Scan for the cell matching the given text and deliver its (x, y) coordinate at center. 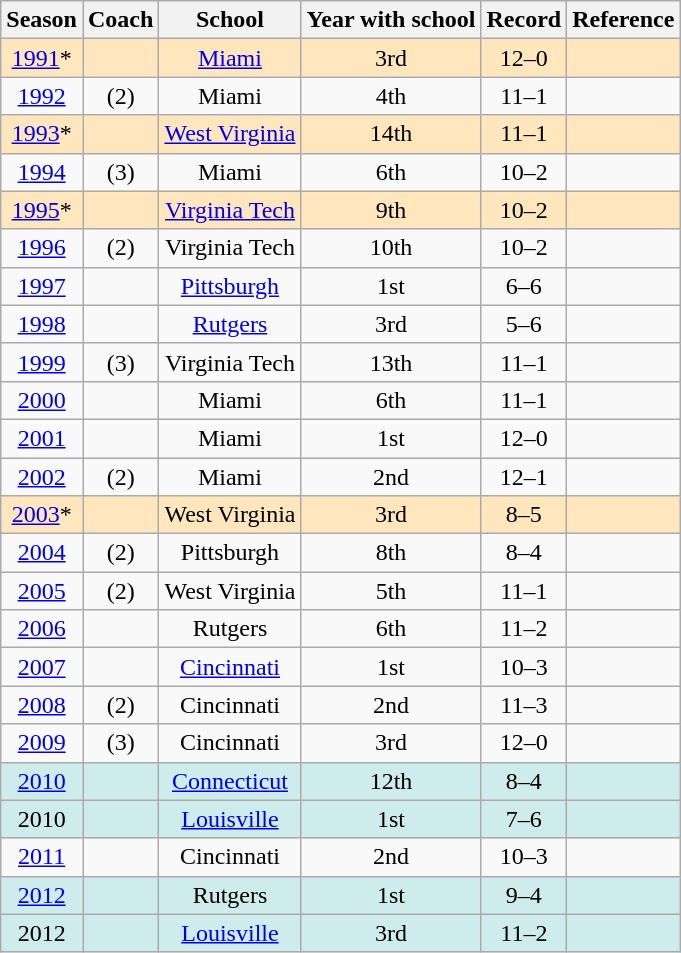
2002 (42, 477)
1993* (42, 134)
2005 (42, 591)
12th (391, 781)
4th (391, 96)
2009 (42, 743)
Record (524, 20)
2011 (42, 857)
11–3 (524, 705)
2006 (42, 629)
10th (391, 248)
13th (391, 362)
8th (391, 553)
9–4 (524, 895)
5th (391, 591)
1995* (42, 210)
2001 (42, 438)
1998 (42, 324)
1991* (42, 58)
Season (42, 20)
Reference (624, 20)
Year with school (391, 20)
School (230, 20)
1996 (42, 248)
2008 (42, 705)
2003* (42, 515)
2000 (42, 400)
1999 (42, 362)
9th (391, 210)
1997 (42, 286)
Coach (120, 20)
14th (391, 134)
8–5 (524, 515)
12–1 (524, 477)
2004 (42, 553)
5–6 (524, 324)
1992 (42, 96)
7–6 (524, 819)
1994 (42, 172)
2007 (42, 667)
6–6 (524, 286)
Connecticut (230, 781)
